Identify which cell holds the provided text, then report its [X, Y] central coordinate. 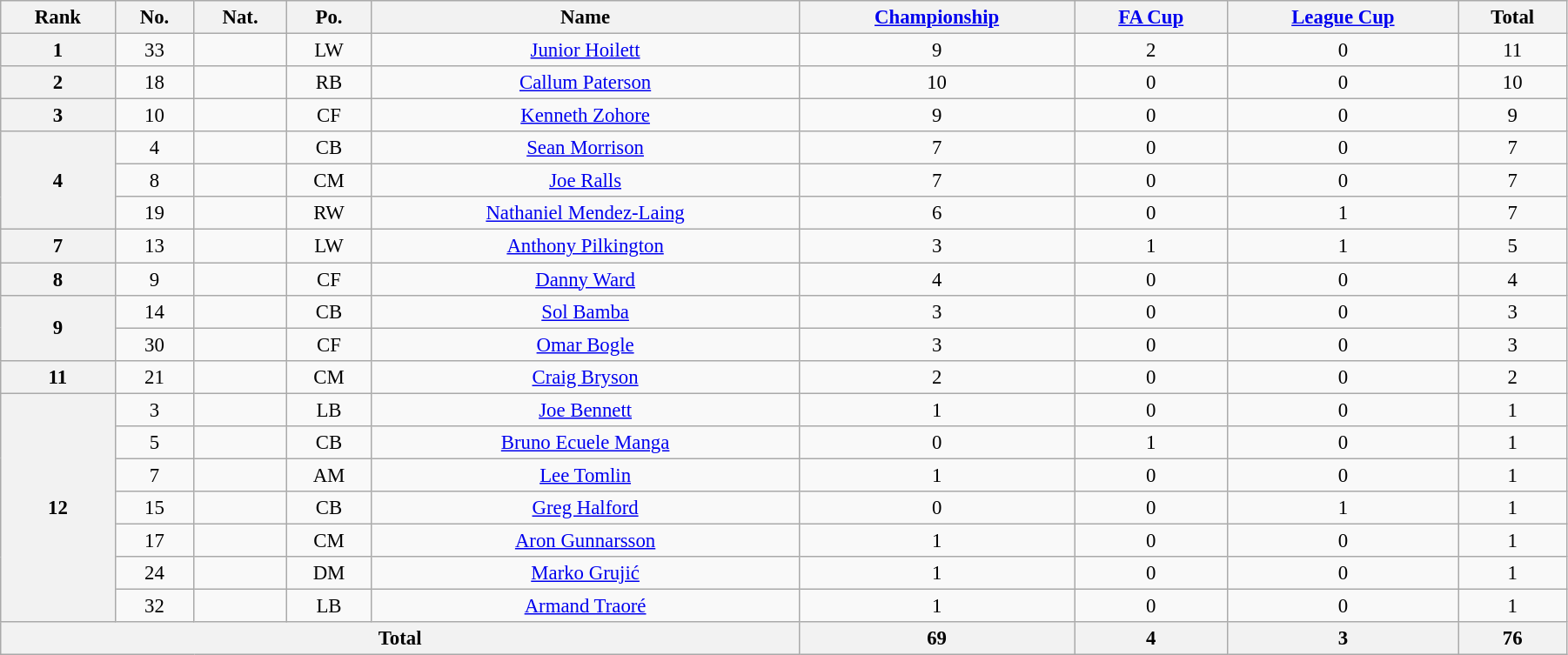
18 [155, 83]
Lee Tomlin [586, 475]
League Cup [1344, 17]
15 [155, 508]
Joe Ralls [586, 181]
Greg Halford [586, 508]
Nat. [240, 17]
24 [155, 573]
No. [155, 17]
30 [155, 344]
12 [57, 508]
76 [1512, 638]
AM [329, 475]
Nathaniel Mendez-Laing [586, 213]
Anthony Pilkington [586, 246]
Marko Grujić [586, 573]
19 [155, 213]
Craig Bryson [586, 377]
Sean Morrison [586, 148]
Danny Ward [586, 279]
RB [329, 83]
17 [155, 540]
FA Cup [1151, 17]
RW [329, 213]
Po. [329, 17]
69 [936, 638]
Sol Bamba [586, 311]
Armand Traoré [586, 606]
13 [155, 246]
6 [936, 213]
21 [155, 377]
14 [155, 311]
33 [155, 50]
Name [586, 17]
Junior Hoilett [586, 50]
Joe Bennett [586, 410]
Callum Paterson [586, 83]
Omar Bogle [586, 344]
32 [155, 606]
Bruno Ecuele Manga [586, 443]
DM [329, 573]
Aron Gunnarsson [586, 540]
Rank [57, 17]
Championship [936, 17]
Kenneth Zohore [586, 116]
